Capture the cell that displays the provided text and extract its (X, Y) central coordinate. 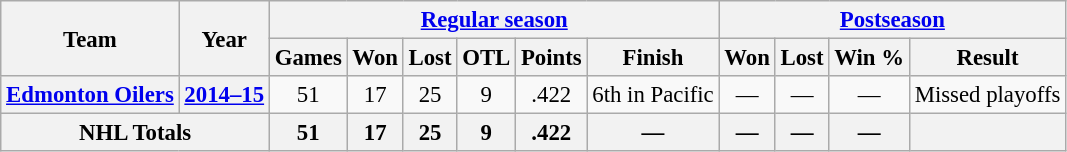
Year (224, 38)
Regular season (494, 20)
NHL Totals (136, 133)
2014–15 (224, 95)
Win % (869, 58)
Edmonton Oilers (90, 95)
Missed playoffs (987, 95)
OTL (486, 58)
Result (987, 58)
Games (308, 58)
Finish (653, 58)
Points (552, 58)
6th in Pacific (653, 95)
Postseason (892, 20)
Team (90, 38)
